Return the (X, Y) coordinate for the center point of the cell that contains the specified text.  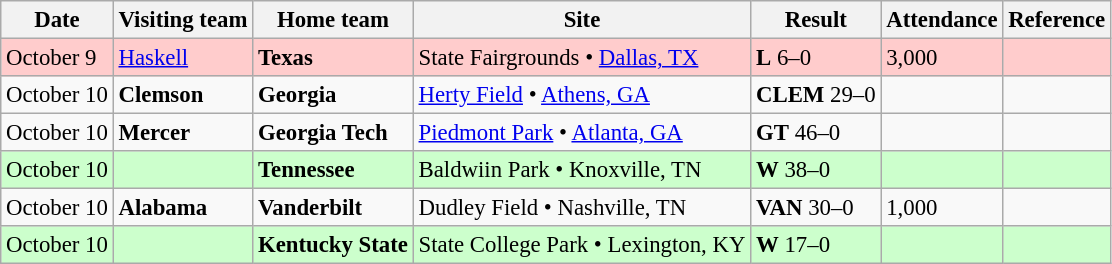
Reference (1057, 20)
State Fairgrounds • Dallas, TX (582, 58)
Georgia (334, 95)
State College Park • Lexington, KY (582, 245)
W 17–0 (816, 245)
Result (816, 20)
Georgia Tech (334, 133)
Texas (334, 58)
Date (57, 20)
Visiting team (182, 20)
VAN 30–0 (816, 208)
1,000 (942, 208)
Home team (334, 20)
Piedmont Park • Atlanta, GA (582, 133)
GT 46–0 (816, 133)
W 38–0 (816, 170)
3,000 (942, 58)
Tennessee (334, 170)
Dudley Field • Nashville, TN (582, 208)
CLEM 29–0 (816, 95)
Haskell (182, 58)
Herty Field • Athens, GA (582, 95)
L 6–0 (816, 58)
October 9 (57, 58)
Site (582, 20)
Clemson (182, 95)
Vanderbilt (334, 208)
Baldwiin Park • Knoxville, TN (582, 170)
Alabama (182, 208)
Attendance (942, 20)
Kentucky State (334, 245)
Mercer (182, 133)
